Detect which cell encompasses the target text, then output its [X, Y] center coordinate. 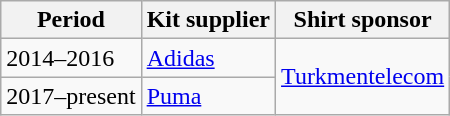
Puma [208, 96]
Turkmentelecom [363, 77]
Shirt sponsor [363, 20]
2017–present [71, 96]
Kit supplier [208, 20]
Period [71, 20]
Adidas [208, 58]
2014–2016 [71, 58]
